Extract the (X, Y) coordinate from the center of the cell holding the provided text.  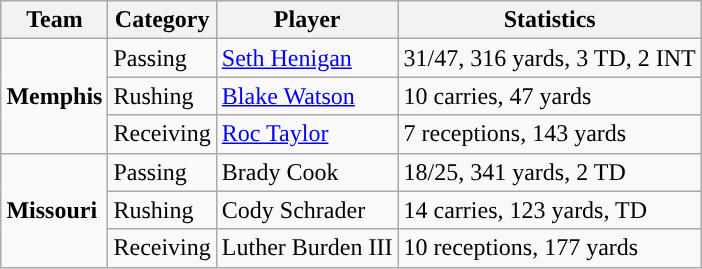
Cody Schrader (307, 210)
14 carries, 123 yards, TD (550, 210)
Team (54, 20)
Roc Taylor (307, 134)
Player (307, 20)
10 carries, 47 yards (550, 96)
Memphis (54, 96)
18/25, 341 yards, 2 TD (550, 172)
31/47, 316 yards, 3 TD, 2 INT (550, 58)
10 receptions, 177 yards (550, 248)
Blake Watson (307, 96)
Brady Cook (307, 172)
Category (162, 20)
Seth Henigan (307, 58)
7 receptions, 143 yards (550, 134)
Statistics (550, 20)
Missouri (54, 210)
Luther Burden III (307, 248)
